Locate the cell with the specified text and output its [X, Y] center coordinate. 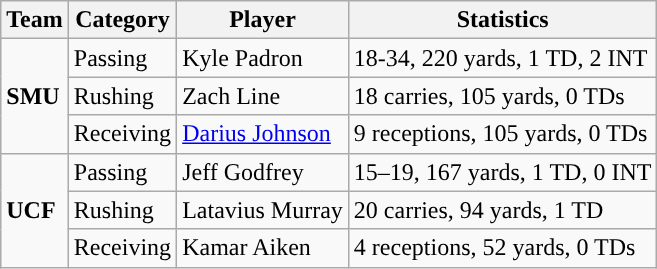
9 receptions, 105 yards, 0 TDs [502, 134]
Statistics [502, 20]
Darius Johnson [263, 134]
Jeff Godfrey [263, 172]
SMU [35, 96]
4 receptions, 52 yards, 0 TDs [502, 248]
Category [122, 20]
UCF [35, 210]
Latavius Murray [263, 210]
Player [263, 20]
18-34, 220 yards, 1 TD, 2 INT [502, 58]
20 carries, 94 yards, 1 TD [502, 210]
15–19, 167 yards, 1 TD, 0 INT [502, 172]
Kamar Aiken [263, 248]
Team [35, 20]
Kyle Padron [263, 58]
18 carries, 105 yards, 0 TDs [502, 96]
Zach Line [263, 96]
